Pinpoint the cell where the given text exists, returning its [x, y] midpoint coordinate. 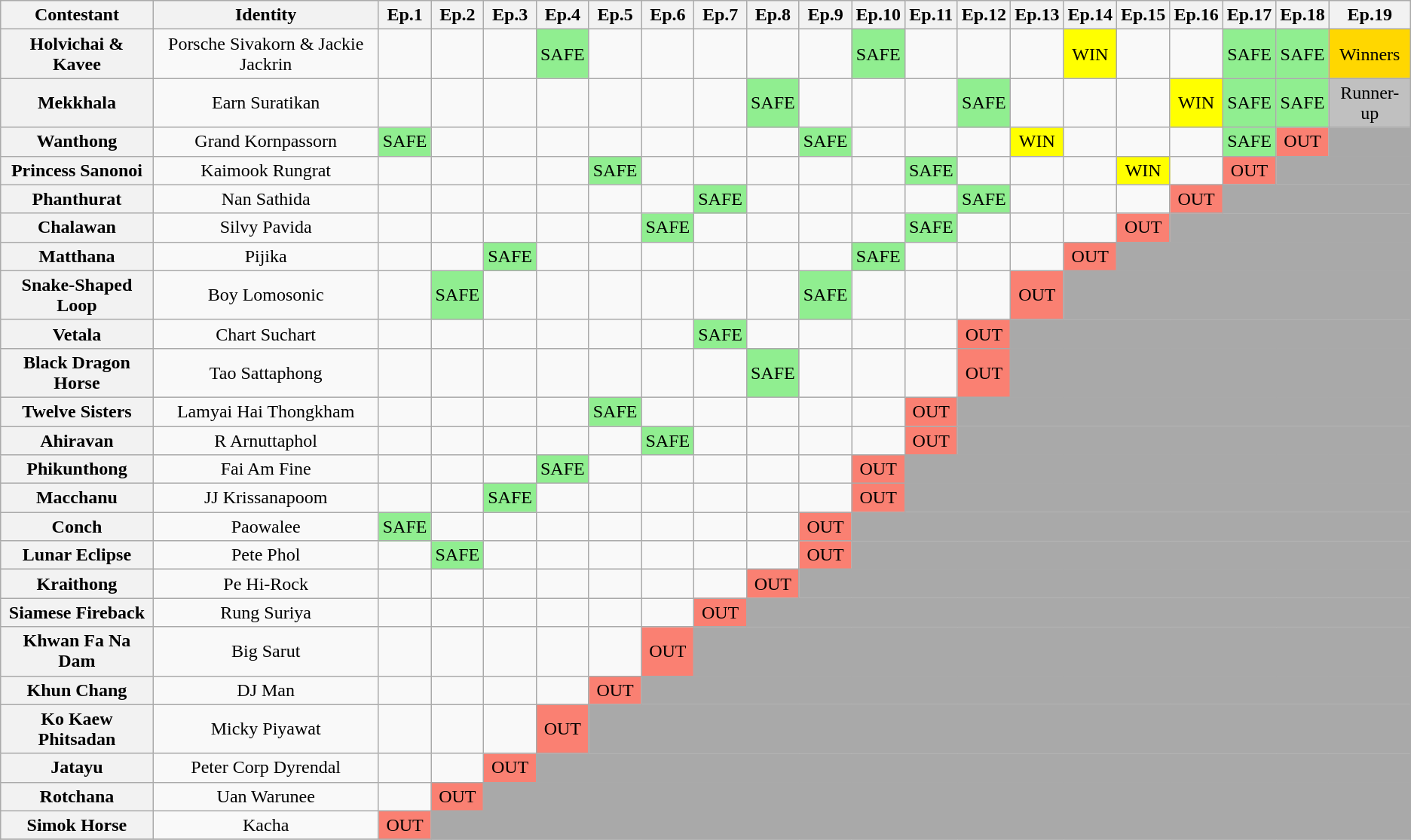
Snake-Shaped Loop [77, 295]
Identity [265, 15]
Ep.1 [405, 15]
Phikunthong [77, 469]
JJ Krissanapoom [265, 498]
DJ Man [265, 690]
Contestant [77, 15]
Peter Corp Dyrendal [265, 768]
Ep.12 [984, 15]
Twelve Sisters [77, 411]
Matthana [77, 256]
Chalawan [77, 228]
Ep.3 [510, 15]
Princess Sanonoi [77, 170]
Grand Kornpassorn [265, 142]
Ep.6 [668, 15]
Macchanu [77, 498]
Pe Hi-Rock [265, 584]
Silvy Pavida [265, 228]
Boy Lomosonic [265, 295]
Porsche Sivakorn & Jackie Jackrin [265, 54]
Jatayu [77, 768]
Nan Sathida [265, 199]
Black Dragon Horse [77, 372]
Ep.15 [1143, 15]
Pete Phol [265, 555]
Lamyai Hai Thongkham [265, 411]
Ep.14 [1090, 15]
Phanthurat [77, 199]
Ep.4 [562, 15]
Ep.11 [931, 15]
Ep.16 [1196, 15]
Ep.9 [825, 15]
Ahiravan [77, 441]
Fai Am Fine [265, 469]
Ep.8 [773, 15]
Kacha [265, 825]
Runner-up [1370, 102]
Pijika [265, 256]
Ep.18 [1302, 15]
Vetala [77, 334]
Paowalee [265, 527]
Micky Piyawat [265, 729]
Wanthong [77, 142]
Conch [77, 527]
Ep.2 [458, 15]
Rung Suriya [265, 612]
Ko Kaew Phitsadan [77, 729]
Rotchana [77, 796]
Ep.13 [1037, 15]
Ep.17 [1249, 15]
Khun Chang [77, 690]
Holvichai & Kavee [77, 54]
Chart Suchart [265, 334]
Khwan Fa Na Dam [77, 651]
Earn Suratikan [265, 102]
Kaimook Rungrat [265, 170]
Ep.19 [1370, 15]
Lunar Eclipse [77, 555]
Tao Sattaphong [265, 372]
Kraithong [77, 584]
Ep.5 [615, 15]
Ep.10 [878, 15]
Winners [1370, 54]
Simok Horse [77, 825]
Siamese Fireback [77, 612]
Big Sarut [265, 651]
Ep.7 [721, 15]
Mekkhala [77, 102]
R Arnuttaphol [265, 441]
Uan Warunee [265, 796]
